Extract the [x, y] coordinate from the center of the cell holding the provided text.  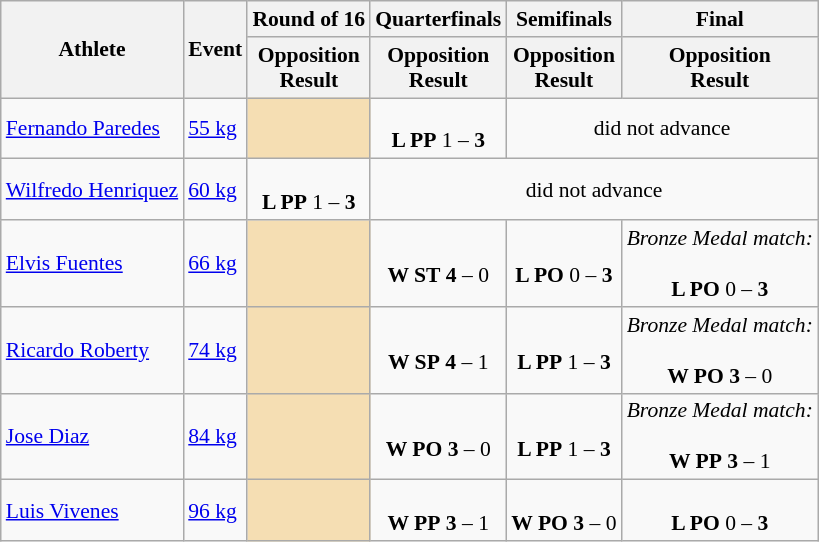
Jose Diaz [92, 436]
Final [720, 19]
Semifinals [564, 19]
Luis Vivenes [92, 510]
Fernando Paredes [92, 128]
Ricardo Roberty [92, 350]
W PP 3 – 1 [438, 510]
60 kg [215, 190]
74 kg [215, 350]
84 kg [215, 436]
Bronze Medal match:L PO 0 – 3 [720, 264]
55 kg [215, 128]
W SP 4 – 1 [438, 350]
Wilfredo Henriquez [92, 190]
Athlete [92, 50]
Bronze Medal match:W PP 3 – 1 [720, 436]
Event [215, 50]
W ST 4 – 0 [438, 264]
Round of 16 [308, 19]
Bronze Medal match:W PO 3 – 0 [720, 350]
Quarterfinals [438, 19]
Elvis Fuentes [92, 264]
66 kg [215, 264]
96 kg [215, 510]
